Detect which cell encompasses the target text, then output its [x, y] center coordinate. 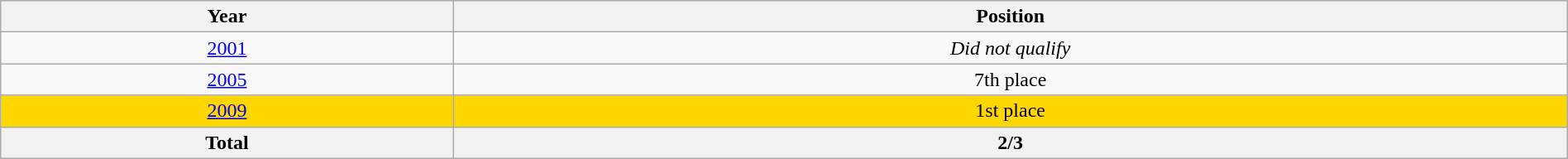
Did not qualify [1011, 48]
2009 [227, 111]
2005 [227, 79]
Total [227, 142]
2/3 [1011, 142]
1st place [1011, 111]
7th place [1011, 79]
2001 [227, 48]
Position [1011, 17]
Year [227, 17]
